From the cell containing the given text, extract its center point as (X, Y) coordinate. 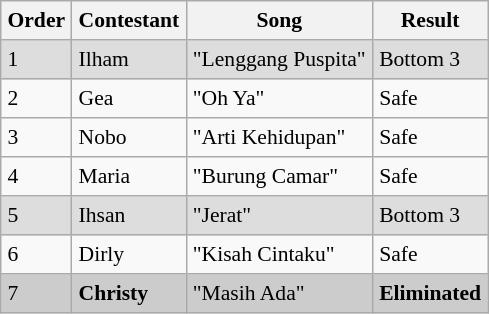
3 (36, 138)
"Masih Ada" (279, 294)
4 (36, 176)
"Lenggang Puspita" (279, 60)
5 (36, 216)
Nobo (129, 138)
Christy (129, 294)
"Kisah Cintaku" (279, 254)
Result (430, 20)
"Oh Ya" (279, 98)
Contestant (129, 20)
Dirly (129, 254)
Ihsan (129, 216)
6 (36, 254)
1 (36, 60)
Song (279, 20)
2 (36, 98)
Eliminated (430, 294)
7 (36, 294)
Gea (129, 98)
Maria (129, 176)
"Jerat" (279, 216)
"Arti Kehidupan" (279, 138)
Ilham (129, 60)
Order (36, 20)
"Burung Camar" (279, 176)
